Pinpoint the cell where the given text exists, returning its [x, y] midpoint coordinate. 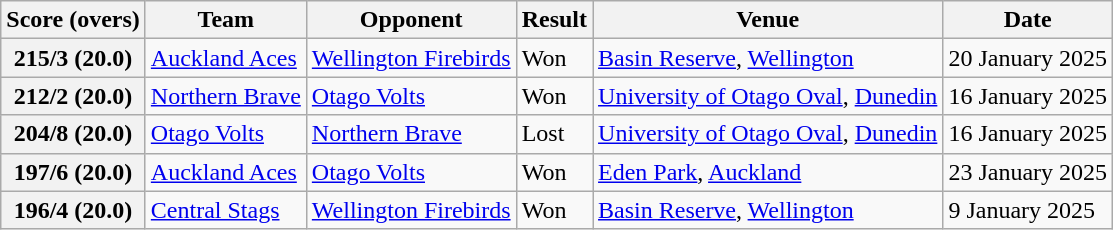
Eden Park, Auckland [768, 172]
Date [1028, 20]
212/2 (20.0) [74, 96]
Venue [768, 20]
215/3 (20.0) [74, 58]
Score (overs) [74, 20]
Opponent [411, 20]
204/8 (20.0) [74, 134]
196/4 (20.0) [74, 210]
Lost [554, 134]
Result [554, 20]
23 January 2025 [1028, 172]
Central Stags [226, 210]
197/6 (20.0) [74, 172]
20 January 2025 [1028, 58]
Team [226, 20]
9 January 2025 [1028, 210]
